Provide the [X, Y] coordinate of the cell's center where the given text is located.  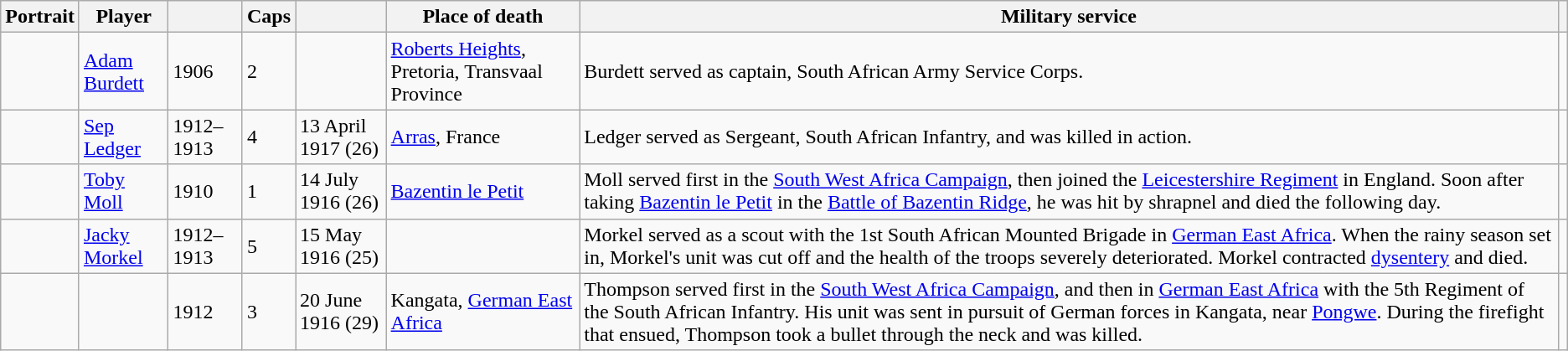
Kangata, German East Africa [482, 312]
Burdett served as captain, South African Army Service Corps. [1069, 71]
1906 [205, 71]
Toby Moll [124, 191]
Ledger served as Sergeant, South African Infantry, and was killed in action. [1069, 137]
1 [268, 191]
Bazentin le Petit [482, 191]
Adam Burdett [124, 71]
Caps [268, 17]
Roberts Heights, Pretoria, Transvaal Province [482, 71]
3 [268, 312]
5 [268, 246]
Jacky Morkel [124, 246]
15 May 1916 (25) [341, 246]
13 April 1917 (26) [341, 137]
20 June 1916 (29) [341, 312]
1912 [205, 312]
Military service [1069, 17]
Player [124, 17]
Sep Ledger [124, 137]
Arras, France [482, 137]
Place of death [482, 17]
1910 [205, 191]
14 July 1916 (26) [341, 191]
Portrait [40, 17]
4 [268, 137]
2 [268, 71]
